Detect which cell encompasses the target text, then output its [X, Y] center coordinate. 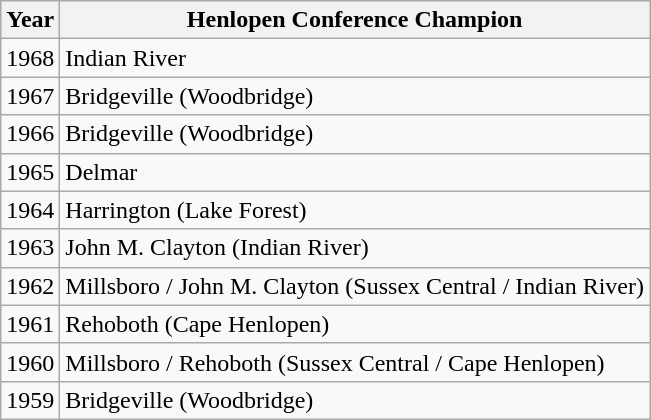
1962 [30, 286]
Delmar [355, 172]
Henlopen Conference Champion [355, 20]
Harrington (Lake Forest) [355, 210]
1963 [30, 248]
1968 [30, 58]
1967 [30, 96]
Year [30, 20]
Millsboro / John M. Clayton (Sussex Central / Indian River) [355, 286]
1960 [30, 362]
1961 [30, 324]
1959 [30, 400]
1965 [30, 172]
John M. Clayton (Indian River) [355, 248]
Millsboro / Rehoboth (Sussex Central / Cape Henlopen) [355, 362]
Rehoboth (Cape Henlopen) [355, 324]
1964 [30, 210]
1966 [30, 134]
Indian River [355, 58]
